Identify which cell holds the provided text, then report its [x, y] central coordinate. 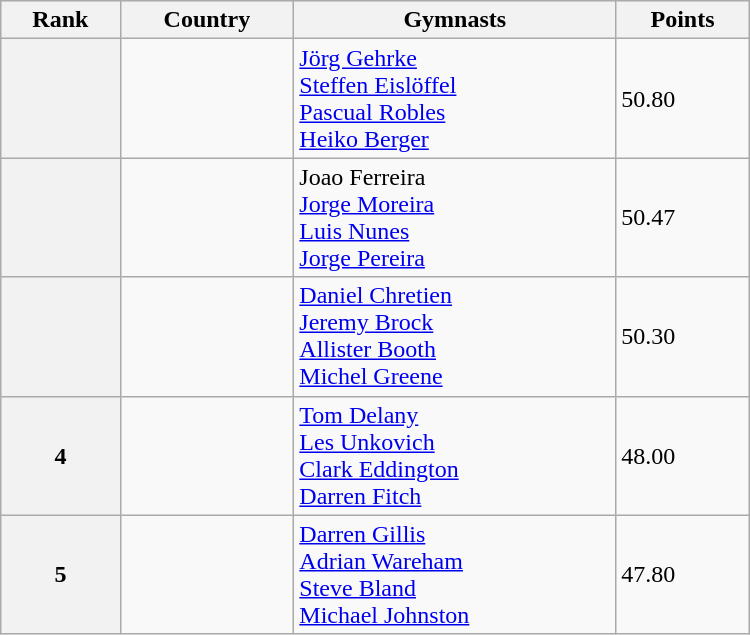
Country [207, 20]
50.47 [683, 218]
50.80 [683, 98]
Darren Gillis Adrian Wareham Steve Bland Michael Johnston [455, 574]
Daniel Chretien Jeremy Brock Allister Booth Michel Greene [455, 336]
Jörg Gehrke Steffen Eislöffel Pascual Robles Heiko Berger [455, 98]
5 [60, 574]
47.80 [683, 574]
50.30 [683, 336]
Tom Delany Les Unkovich Clark Eddington Darren Fitch [455, 456]
Rank [60, 20]
Gymnasts [455, 20]
48.00 [683, 456]
Points [683, 20]
Joao Ferreira Jorge Moreira Luis Nunes Jorge Pereira [455, 218]
4 [60, 456]
